Determine the [x, y] coordinate at the center of the cell enclosing the given text.  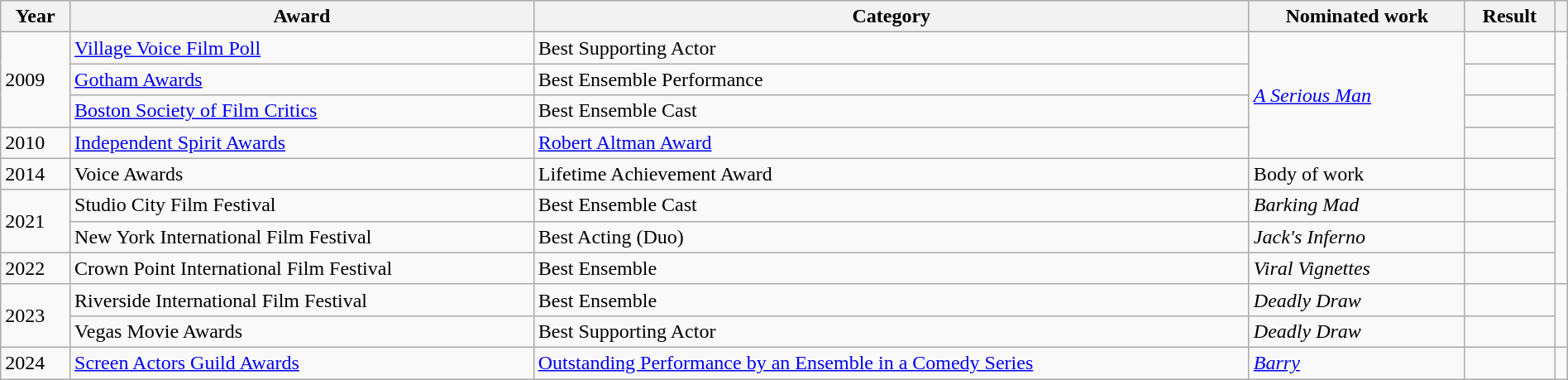
New York International Film Festival [303, 237]
Robert Altman Award [892, 142]
Voice Awards [303, 174]
2010 [36, 142]
Body of work [1356, 174]
2014 [36, 174]
Best Ensemble Performance [892, 79]
Jack's Inferno [1356, 237]
Viral Vignettes [1356, 268]
Gotham Awards [303, 79]
Screen Actors Guild Awards [303, 363]
Year [36, 17]
Outstanding Performance by an Ensemble in a Comedy Series [892, 363]
2009 [36, 79]
Boston Society of Film Critics [303, 111]
Lifetime Achievement Award [892, 174]
2021 [36, 221]
2023 [36, 315]
Category [892, 17]
A Serious Man [1356, 95]
Barry [1356, 363]
Crown Point International Film Festival [303, 268]
Riverside International Film Festival [303, 300]
2022 [36, 268]
Independent Spirit Awards [303, 142]
Barking Mad [1356, 205]
2024 [36, 363]
Village Voice Film Poll [303, 48]
Nominated work [1356, 17]
Vegas Movie Awards [303, 331]
Best Acting (Duo) [892, 237]
Award [303, 17]
Result [1509, 17]
Studio City Film Festival [303, 205]
